Identify which cell holds the provided text, then report its (x, y) central coordinate. 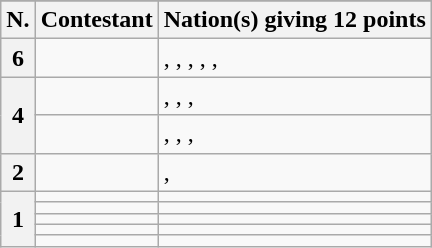
6 (18, 58)
1 (18, 218)
Contestant (96, 20)
, (294, 172)
, , , , , (294, 58)
N. (18, 20)
4 (18, 115)
2 (18, 172)
Nation(s) giving 12 points (294, 20)
